Pinpoint the cell where the given text exists, returning its [X, Y] midpoint coordinate. 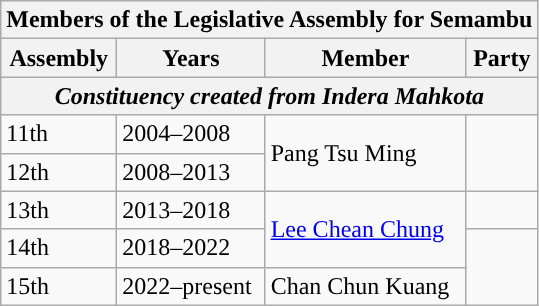
15th [59, 286]
Assembly [59, 58]
2022–present [191, 286]
Member [366, 58]
Constituency created from Indera Mahkota [270, 96]
Members of the Legislative Assembly for Semambu [270, 20]
2013–2018 [191, 210]
2008–2013 [191, 172]
14th [59, 248]
Party [502, 58]
13th [59, 210]
Years [191, 58]
Chan Chun Kuang [366, 286]
11th [59, 134]
Lee Chean Chung [366, 229]
2018–2022 [191, 248]
2004–2008 [191, 134]
Pang Tsu Ming [366, 153]
12th [59, 172]
